Return the [x, y] coordinate for the center point of the cell that contains the specified text.  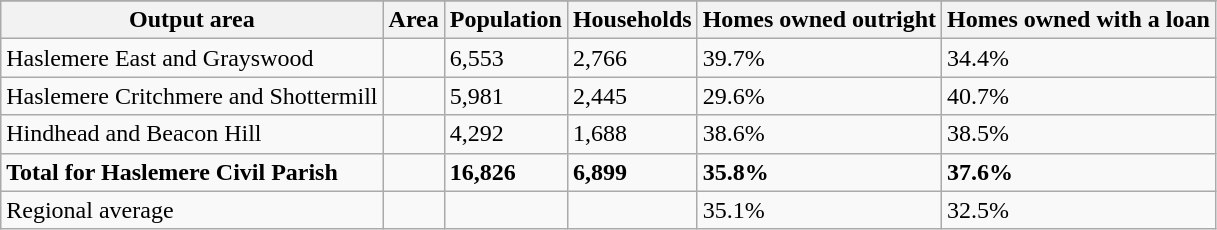
38.5% [1079, 134]
Haslemere Critchmere and Shottermill [192, 96]
6,899 [632, 172]
4,292 [506, 134]
6,553 [506, 58]
1,688 [632, 134]
35.1% [819, 210]
37.6% [1079, 172]
Total for Haslemere Civil Parish [192, 172]
35.8% [819, 172]
32.5% [1079, 210]
2,445 [632, 96]
34.4% [1079, 58]
Regional average [192, 210]
Households [632, 20]
2,766 [632, 58]
Area [414, 20]
Homes owned with a loan [1079, 20]
29.6% [819, 96]
Haslemere East and Grayswood [192, 58]
39.7% [819, 58]
Population [506, 20]
5,981 [506, 96]
16,826 [506, 172]
38.6% [819, 134]
Output area [192, 20]
Homes owned outright [819, 20]
Hindhead and Beacon Hill [192, 134]
40.7% [1079, 96]
